Capture the cell that displays the provided text and extract its (X, Y) central coordinate. 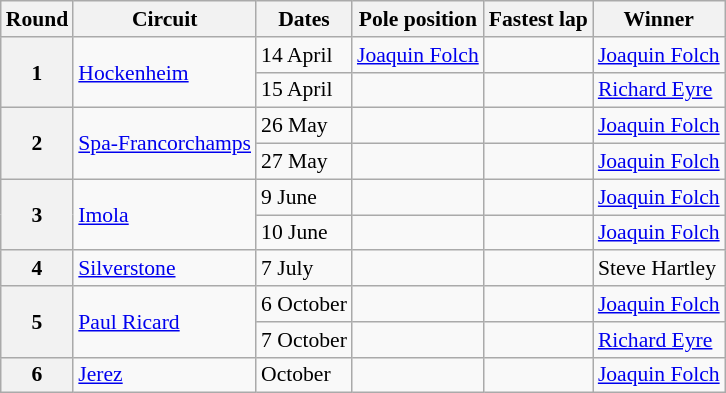
15 April (304, 90)
Silverstone (164, 269)
4 (38, 269)
6 October (304, 304)
7 July (304, 269)
Hockenheim (164, 72)
7 October (304, 340)
October (304, 375)
Pole position (418, 19)
3 (38, 214)
Round (38, 19)
Fastest lap (538, 19)
Spa-Francorchamps (164, 144)
10 June (304, 233)
Imola (164, 214)
Dates (304, 19)
5 (38, 322)
Paul Ricard (164, 322)
6 (38, 375)
2 (38, 144)
26 May (304, 126)
14 April (304, 55)
9 June (304, 197)
Jerez (164, 375)
Winner (659, 19)
Circuit (164, 19)
1 (38, 72)
Steve Hartley (659, 269)
27 May (304, 162)
